From the cell containing the given text, extract its center point as [x, y] coordinate. 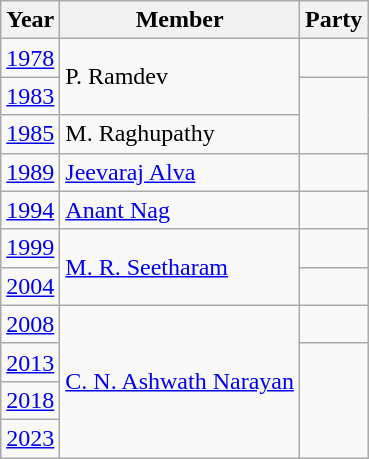
2023 [30, 438]
2018 [30, 400]
1985 [30, 134]
Anant Nag [180, 210]
1989 [30, 172]
M. Raghupathy [180, 134]
C. N. Ashwath Narayan [180, 381]
Year [30, 20]
M. R. Seetharam [180, 267]
Party [334, 20]
2013 [30, 362]
Member [180, 20]
1978 [30, 58]
Jeevaraj Alva [180, 172]
2008 [30, 324]
1983 [30, 96]
1994 [30, 210]
2004 [30, 286]
1999 [30, 248]
P. Ramdev [180, 77]
